Scan for the cell matching the given text and deliver its [X, Y] coordinate at center. 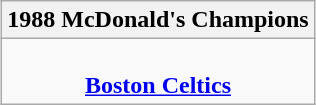
Boston Celtics [158, 72]
1988 McDonald's Champions [158, 20]
